Find where the given text appears and provide that cell's center as [X, Y] coordinate. 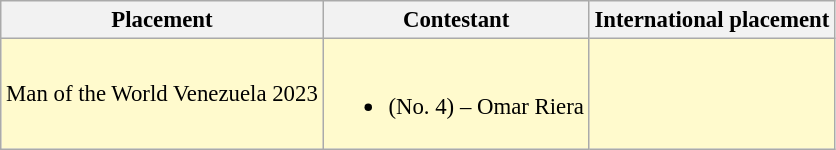
(No. 4) – Omar Riera [456, 94]
Contestant [456, 20]
Placement [162, 20]
International placement [712, 20]
Man of the World Venezuela 2023 [162, 94]
